Output the [x, y] coordinate of the center of the cell containing the given text.  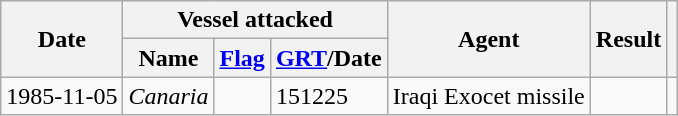
Date [62, 39]
Vessel attacked [255, 20]
Agent [488, 39]
1985-11-05 [62, 96]
Flag [242, 58]
151225 [328, 96]
Name [168, 58]
Canaria [168, 96]
Iraqi Exocet missile [488, 96]
Result [628, 39]
GRT/Date [328, 58]
